Return the (x, y) coordinate for the center point of the cell that contains the specified text.  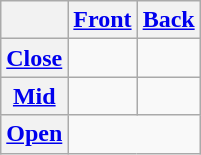
Close (34, 58)
Back (168, 20)
Front (102, 20)
Mid (34, 96)
Open (34, 134)
